Detect which cell encompasses the target text, then output its [X, Y] center coordinate. 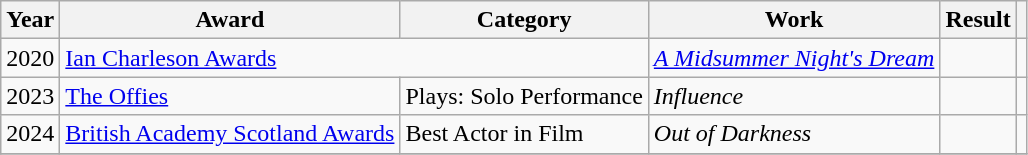
Award [230, 20]
Year [30, 20]
2020 [30, 58]
Category [524, 20]
Plays: Solo Performance [524, 96]
Best Actor in Film [524, 134]
Result [978, 20]
2024 [30, 134]
Ian Charleson Awards [354, 58]
Work [794, 20]
Influence [794, 96]
Out of Darkness [794, 134]
2023 [30, 96]
A Midsummer Night's Dream [794, 58]
The Offies [230, 96]
British Academy Scotland Awards [230, 134]
